Capture the cell that displays the provided text and extract its (X, Y) central coordinate. 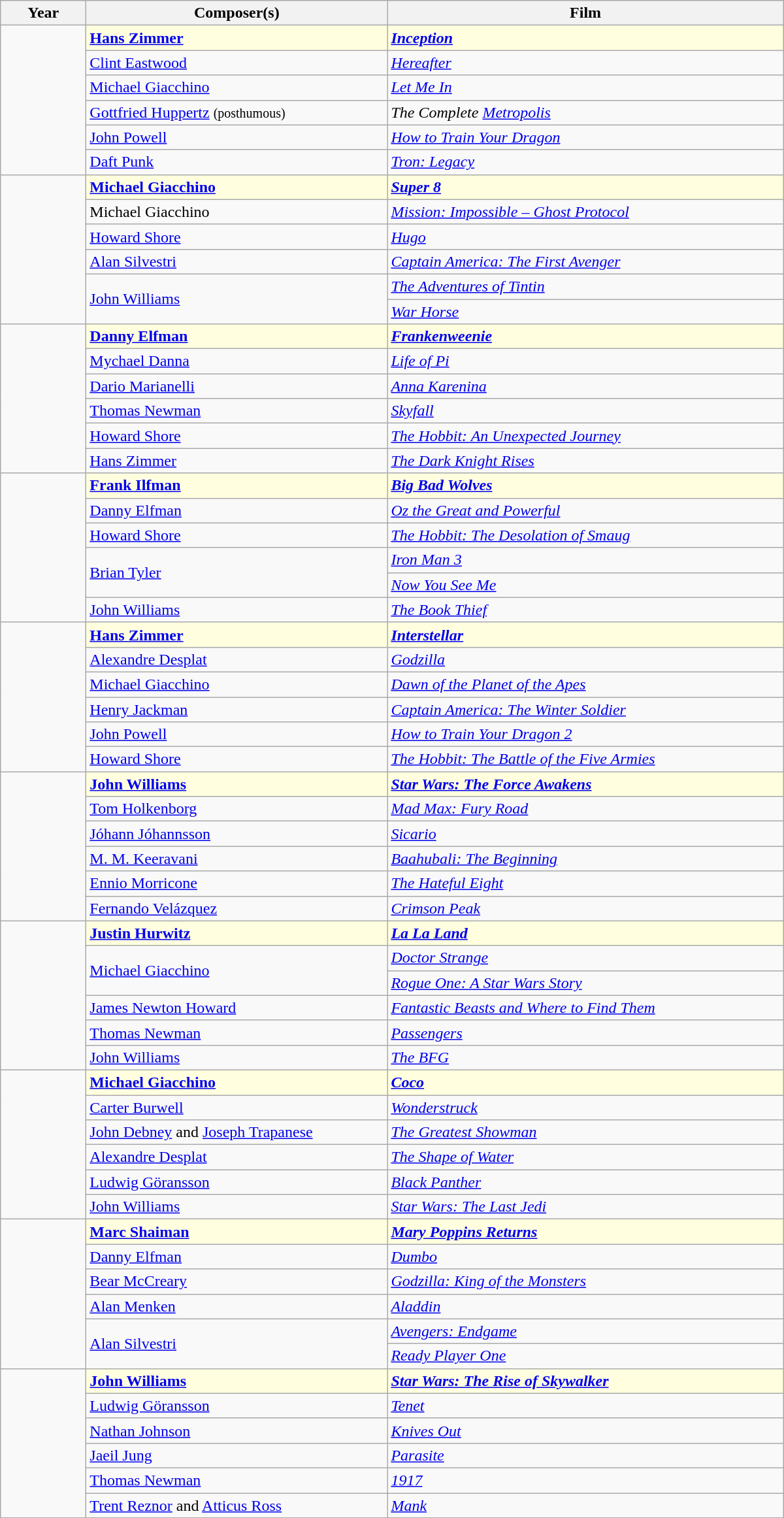
Big Bad Wolves (585, 486)
John Debney and Joseph Trapanese (237, 1132)
Carter Burwell (237, 1108)
Gottfried Huppertz (posthumous) (237, 112)
Wonderstruck (585, 1108)
Sicario (585, 834)
La La Land (585, 933)
The Hateful Eight (585, 883)
Dumbo (585, 1257)
The Hobbit: The Battle of the Five Armies (585, 759)
Interstellar (585, 635)
Marc Shaiman (237, 1232)
1917 (585, 1480)
Avengers: Endgame (585, 1331)
Tron: Legacy (585, 162)
Fernando Velázquez (237, 908)
Frank Ilfman (237, 486)
James Newton Howard (237, 1008)
How to Train Your Dragon (585, 137)
Coco (585, 1082)
Rogue One: A Star Wars Story (585, 983)
Passengers (585, 1032)
Baahubali: The Beginning (585, 859)
The Complete Metropolis (585, 112)
Now You See Me (585, 585)
Skyfall (585, 411)
Ready Player One (585, 1356)
Life of Pi (585, 361)
Jóhann Jóhannsson (237, 834)
Inception (585, 38)
Henry Jackman (237, 709)
Nathan Johnson (237, 1430)
Trent Reznor and Atticus Ross (237, 1505)
Star Wars: The Last Jedi (585, 1207)
Clint Eastwood (237, 63)
The Adventures of Tintin (585, 286)
Godzilla (585, 659)
Parasite (585, 1455)
The Shape of Water (585, 1157)
The Dark Knight Rises (585, 461)
The Hobbit: The Desolation of Smaug (585, 535)
Brian Tyler (237, 572)
Crimson Peak (585, 908)
Captain America: The Winter Soldier (585, 709)
The Book Thief (585, 610)
Mission: Impossible – Ghost Protocol (585, 212)
Composer(s) (237, 13)
Alan Menken (237, 1306)
Hugo (585, 237)
Mad Max: Fury Road (585, 809)
Tom Holkenborg (237, 809)
Justin Hurwitz (237, 933)
Dario Marianelli (237, 386)
Frankenweenie (585, 337)
The Greatest Showman (585, 1132)
Captain America: The First Avenger (585, 261)
Hereafter (585, 63)
The BFG (585, 1057)
Bear McCreary (237, 1281)
Star Wars: The Force Awakens (585, 784)
Iron Man 3 (585, 560)
Mary Poppins Returns (585, 1232)
M. M. Keeravani (237, 859)
Fantastic Beasts and Where to Find Them (585, 1008)
The Hobbit: An Unexpected Journey (585, 436)
Ennio Morricone (237, 883)
Godzilla: King of the Monsters (585, 1281)
Anna Karenina (585, 386)
Jaeil Jung (237, 1455)
Let Me In (585, 88)
Black Panther (585, 1182)
Doctor Strange (585, 958)
How to Train Your Dragon 2 (585, 734)
Year (43, 13)
Dawn of the Planet of the Apes (585, 684)
Tenet (585, 1406)
Mychael Danna (237, 361)
Super 8 (585, 187)
Film (585, 13)
Daft Punk (237, 162)
Star Wars: The Rise of Skywalker (585, 1381)
Knives Out (585, 1430)
Mank (585, 1505)
Aladdin (585, 1306)
Oz the Great and Powerful (585, 510)
War Horse (585, 312)
